From the cell containing the given text, extract its center point as (x, y) coordinate. 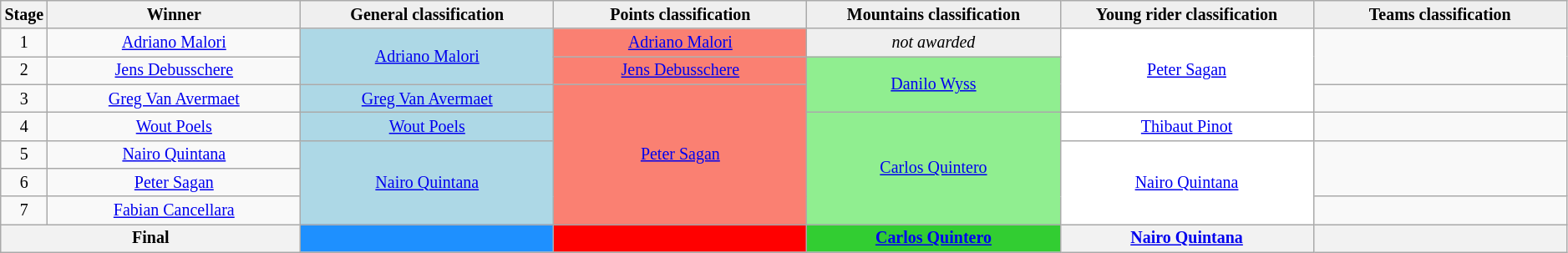
General classification (428, 15)
5 (24, 154)
not awarded (934, 43)
6 (24, 182)
2 (24, 70)
3 (24, 99)
Thibaut Pinot (1186, 127)
Final (150, 239)
Teams classification (1440, 15)
Winner (174, 15)
Mountains classification (934, 15)
Stage (24, 15)
Danilo Wyss (934, 85)
1 (24, 43)
4 (24, 127)
7 (24, 210)
Fabian Cancellara (174, 210)
Young rider classification (1186, 15)
Points classification (680, 15)
